Extract the (x, y) coordinate from the center of the cell holding the provided text.  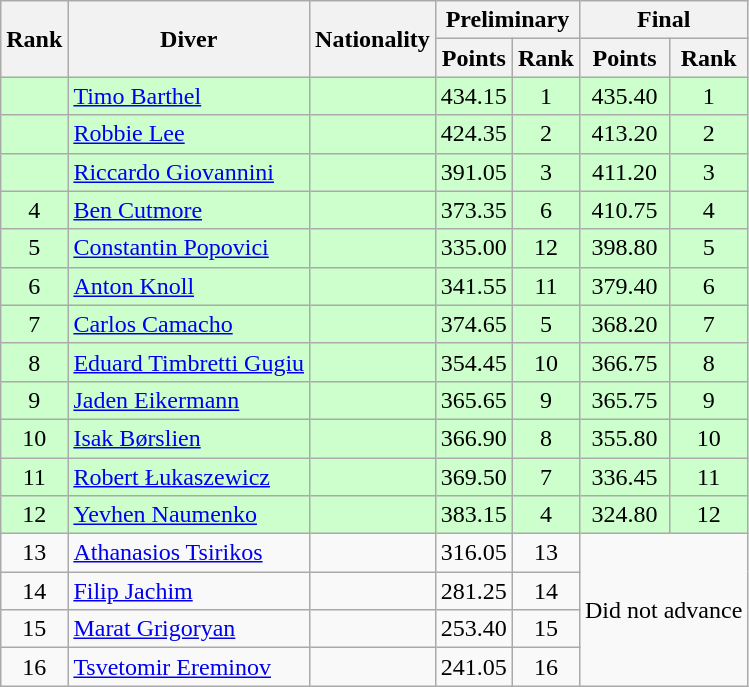
366.75 (624, 362)
281.25 (474, 591)
391.05 (474, 172)
366.90 (474, 438)
355.80 (624, 438)
369.50 (474, 477)
365.75 (624, 400)
435.40 (624, 96)
354.45 (474, 362)
365.65 (474, 400)
379.40 (624, 286)
253.40 (474, 629)
Did not advance (663, 610)
368.20 (624, 324)
Anton Knoll (189, 286)
Athanasios Tsirikos (189, 553)
324.80 (624, 515)
Timo Barthel (189, 96)
424.35 (474, 134)
Jaden Eikermann (189, 400)
Preliminary (507, 20)
335.00 (474, 248)
336.45 (624, 477)
373.35 (474, 210)
398.80 (624, 248)
Nationality (373, 39)
316.05 (474, 553)
Filip Jachim (189, 591)
Riccardo Giovannini (189, 172)
341.55 (474, 286)
Marat Grigoryan (189, 629)
411.20 (624, 172)
374.65 (474, 324)
241.05 (474, 667)
Carlos Camacho (189, 324)
Diver (189, 39)
Tsvetomir Ereminov (189, 667)
Final (663, 20)
Ben Cutmore (189, 210)
Eduard Timbretti Gugiu (189, 362)
383.15 (474, 515)
413.20 (624, 134)
Yevhen Naumenko (189, 515)
Robbie Lee (189, 134)
Constantin Popovici (189, 248)
Robert Łukaszewicz (189, 477)
410.75 (624, 210)
434.15 (474, 96)
Isak Børslien (189, 438)
